Identify which cell holds the provided text, then report its (x, y) central coordinate. 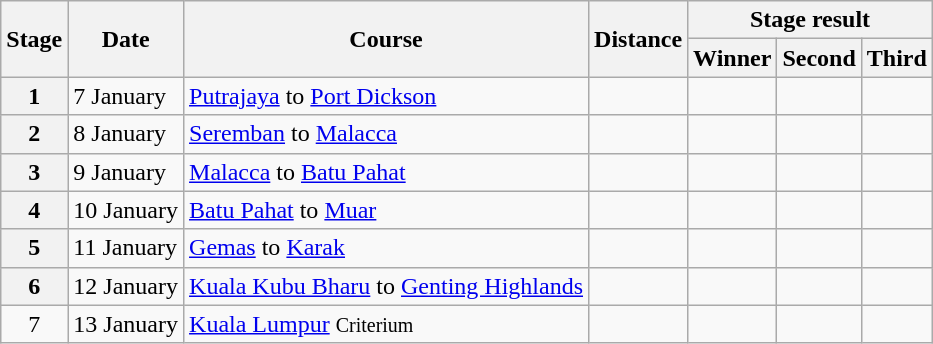
7 (34, 324)
Gemas to Karak (386, 248)
5 (34, 248)
Batu Pahat to Muar (386, 210)
Putrajaya to Port Dickson (386, 96)
Stage (34, 39)
Kuala Kubu Bharu to Genting Highlands (386, 286)
Distance (638, 39)
Kuala Lumpur Criterium (386, 324)
9 January (126, 172)
11 January (126, 248)
12 January (126, 286)
Seremban to Malacca (386, 134)
Third (896, 58)
2 (34, 134)
8 January (126, 134)
7 January (126, 96)
10 January (126, 210)
1 (34, 96)
Winner (732, 58)
6 (34, 286)
13 January (126, 324)
4 (34, 210)
Second (819, 58)
Stage result (810, 20)
Date (126, 39)
3 (34, 172)
Malacca to Batu Pahat (386, 172)
Course (386, 39)
